Identify which cell holds the provided text, then report its (x, y) central coordinate. 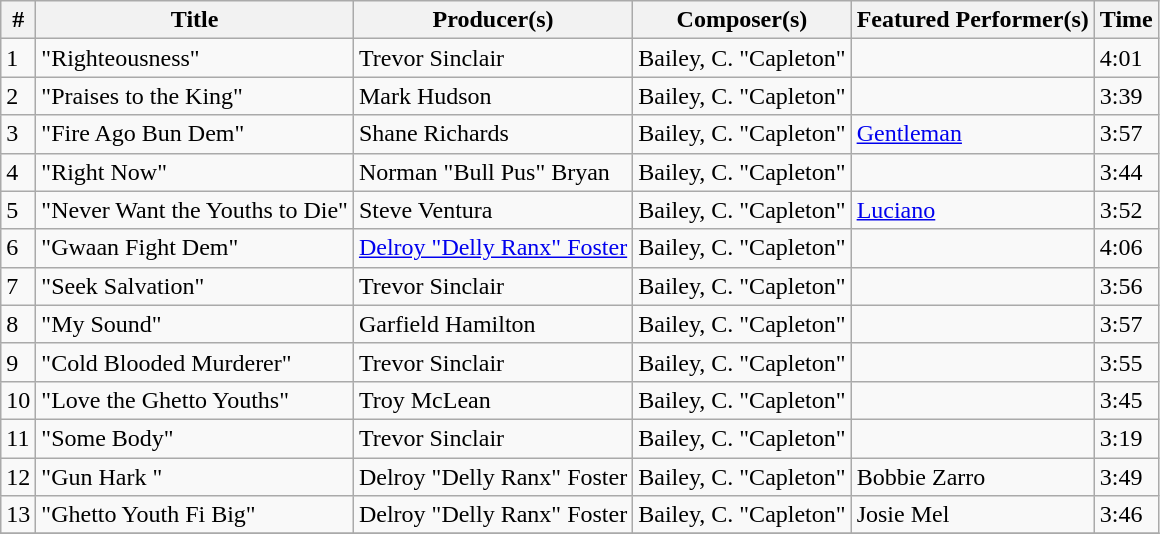
"Righteousness" (195, 58)
Bobbie Zarro (972, 477)
Featured Performer(s) (972, 20)
3:39 (1126, 96)
Shane Richards (492, 134)
"Fire Ago Bun Dem" (195, 134)
3:45 (1126, 400)
3:55 (1126, 362)
9 (18, 362)
Time (1126, 20)
Title (195, 20)
"Seek Salvation" (195, 286)
Garfield Hamilton (492, 324)
Luciano (972, 210)
Troy McLean (492, 400)
13 (18, 515)
3:49 (1126, 477)
"Never Want the Youths to Die" (195, 210)
3 (18, 134)
Producer(s) (492, 20)
"My Sound" (195, 324)
12 (18, 477)
"Love the Ghetto Youths" (195, 400)
Mark Hudson (492, 96)
"Right Now" (195, 172)
3:46 (1126, 515)
2 (18, 96)
3:52 (1126, 210)
Gentleman (972, 134)
4:06 (1126, 248)
Norman "Bull Pus" Bryan (492, 172)
3:19 (1126, 438)
# (18, 20)
6 (18, 248)
"Gwaan Fight Dem" (195, 248)
3:44 (1126, 172)
10 (18, 400)
4:01 (1126, 58)
"Praises to the King" (195, 96)
"Cold Blooded Murderer" (195, 362)
"Gun Hark " (195, 477)
Steve Ventura (492, 210)
3:56 (1126, 286)
Josie Mel (972, 515)
7 (18, 286)
1 (18, 58)
"Some Body" (195, 438)
5 (18, 210)
Composer(s) (742, 20)
"Ghetto Youth Fi Big" (195, 515)
11 (18, 438)
4 (18, 172)
8 (18, 324)
